Capture the cell that displays the provided text and extract its [x, y] central coordinate. 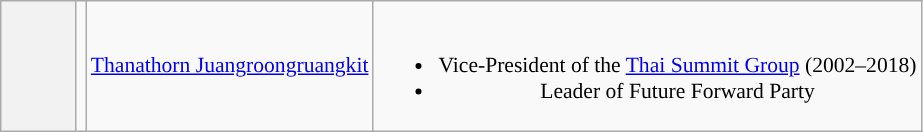
Thanathorn Juangroongruangkit [230, 66]
Vice-President of the Thai Summit Group (2002–2018)Leader of Future Forward Party [647, 66]
